Output the (X, Y) coordinate of the center of the cell containing the given text.  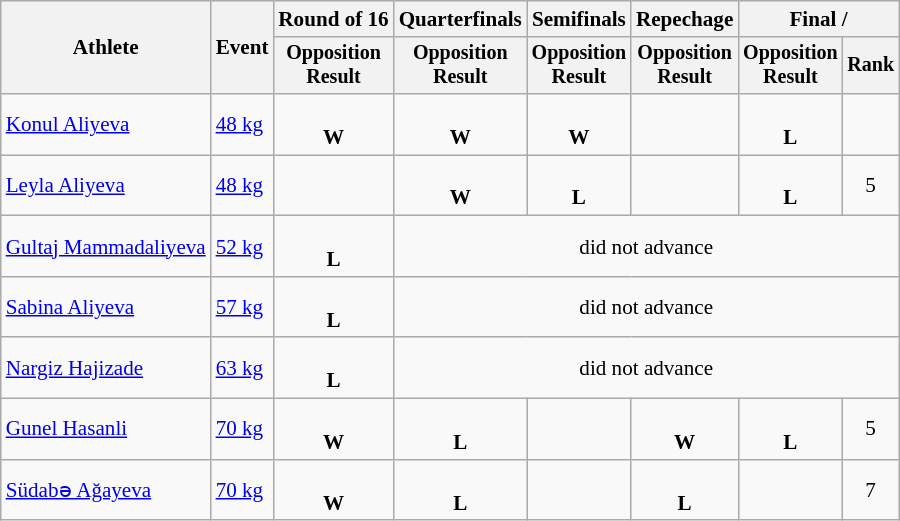
Rank (870, 65)
Konul Aliyeva (106, 124)
Event (242, 48)
7 (870, 490)
Round of 16 (333, 18)
Nargiz Hajizade (106, 368)
57 kg (242, 308)
Repechage (684, 18)
52 kg (242, 246)
Gunel Hasanli (106, 428)
Final / (818, 18)
Südabə Ağayeva (106, 490)
Sabina Aliyeva (106, 308)
Gultaj Mammadaliyeva (106, 246)
Leyla Aliyeva (106, 186)
Athlete (106, 48)
Semifinals (579, 18)
63 kg (242, 368)
Quarterfinals (460, 18)
